Pinpoint the cell where the given text exists, returning its (x, y) midpoint coordinate. 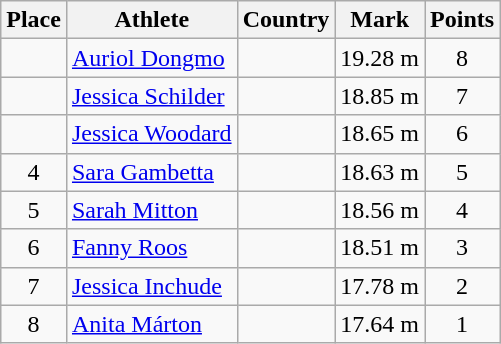
Place (34, 20)
Sara Gambetta (152, 172)
Anita Márton (152, 324)
18.63 m (380, 172)
Mark (380, 20)
3 (462, 248)
18.65 m (380, 134)
Jessica Schilder (152, 96)
18.51 m (380, 248)
Auriol Dongmo (152, 58)
Country (286, 20)
Sarah Mitton (152, 210)
18.85 m (380, 96)
Fanny Roos (152, 248)
Jessica Woodard (152, 134)
18.56 m (380, 210)
17.78 m (380, 286)
19.28 m (380, 58)
1 (462, 324)
17.64 m (380, 324)
Jessica Inchude (152, 286)
2 (462, 286)
Athlete (152, 20)
Points (462, 20)
